Pinpoint the cell where the given text exists, returning its [x, y] midpoint coordinate. 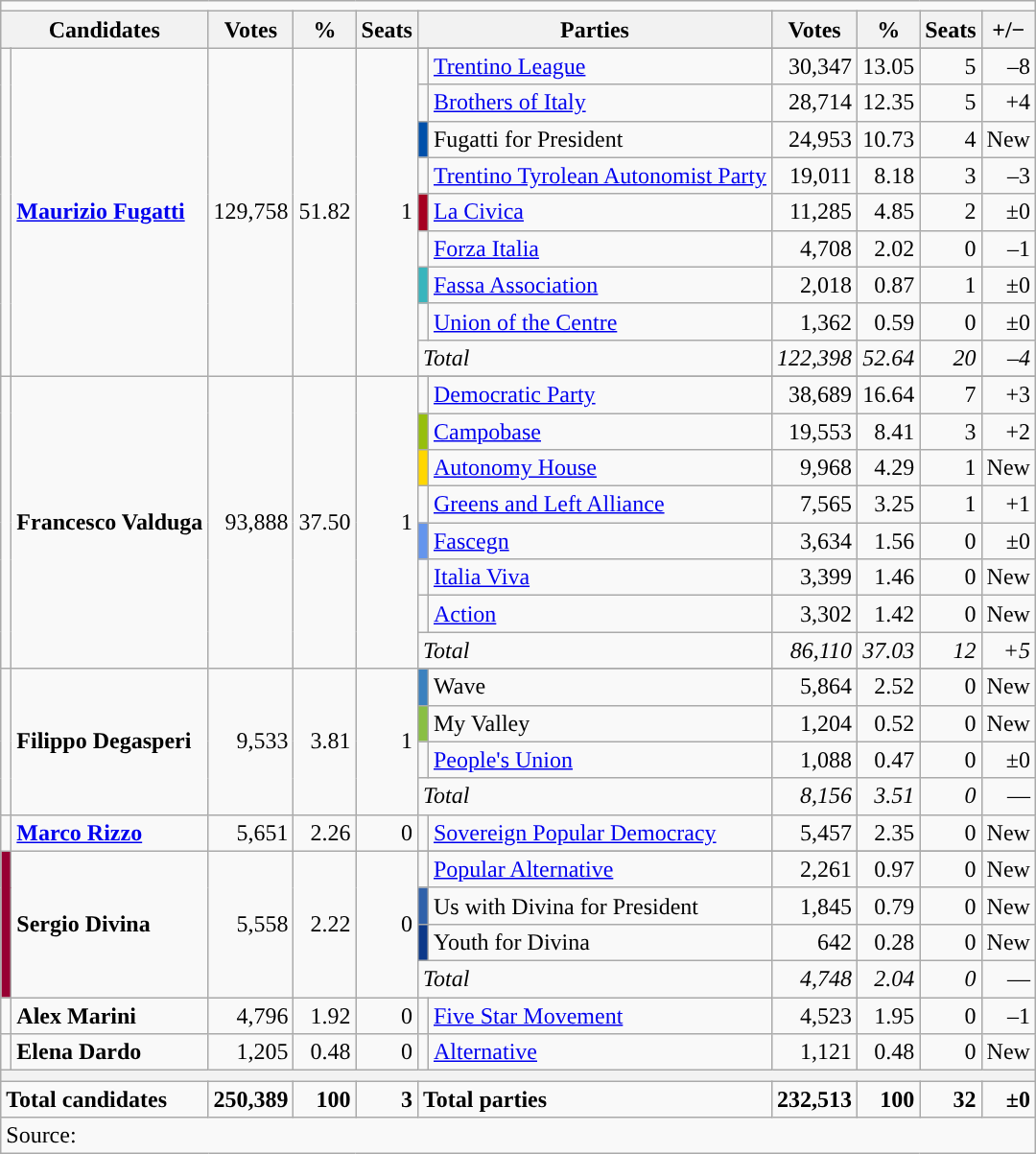
5,457 [815, 833]
8.18 [888, 176]
32 [951, 1099]
0.52 [888, 723]
51.82 [324, 213]
2 [951, 212]
Union of the Centre [600, 321]
1,121 [815, 1052]
7,565 [815, 505]
52.64 [888, 358]
0.28 [888, 942]
Elena Dardo [109, 1052]
4,523 [815, 1016]
Trentino Tyrolean Autonomist Party [600, 176]
+1 [1008, 505]
37.03 [888, 650]
Popular Alternative [600, 869]
Source: [518, 1136]
People's Union [600, 760]
0.87 [888, 285]
8,156 [815, 796]
3.81 [324, 742]
+3 [1008, 394]
86,110 [815, 650]
13.05 [888, 66]
Maurizio Fugatti [109, 213]
19,011 [815, 176]
–8 [1008, 66]
Wave [600, 687]
Us with Divina for President [600, 906]
Marco Rizzo [109, 833]
Action [600, 614]
232,513 [815, 1099]
1.56 [888, 541]
3,634 [815, 541]
2.52 [888, 687]
1,204 [815, 723]
1,362 [815, 321]
2,018 [815, 285]
7 [951, 394]
Parties [595, 30]
Candidates [105, 30]
Campobase [600, 431]
Francesco Valduga [109, 522]
Italia Viva [600, 577]
3.51 [888, 796]
Total parties [595, 1099]
+2 [1008, 431]
Greens and Left Alliance [600, 505]
Trentino League [600, 66]
2.35 [888, 833]
Fugatti for President [600, 139]
38,689 [815, 394]
+/− [1008, 30]
3,399 [815, 577]
19,553 [815, 431]
93,888 [251, 522]
12 [951, 650]
2,261 [815, 869]
4.29 [888, 468]
–3 [1008, 176]
16.64 [888, 394]
5,651 [251, 833]
1.92 [324, 1016]
1,205 [251, 1052]
642 [815, 942]
3.25 [888, 505]
2.04 [888, 978]
12.35 [888, 103]
Forza Italia [600, 248]
4,748 [815, 978]
Total candidates [105, 1099]
Autonomy House [600, 468]
Brothers of Italy [600, 103]
5,558 [251, 924]
Fassa Association [600, 285]
0.79 [888, 906]
20 [951, 358]
Youth for Divina [600, 942]
Five Star Movement [600, 1016]
Sergio Divina [109, 924]
La Civica [600, 212]
+4 [1008, 103]
1.46 [888, 577]
129,758 [251, 213]
1,088 [815, 760]
10.73 [888, 139]
5,864 [815, 687]
2.02 [888, 248]
Alternative [600, 1052]
28,714 [815, 103]
4,708 [815, 248]
24,953 [815, 139]
4.85 [888, 212]
Democratic Party [600, 394]
30,347 [815, 66]
1.95 [888, 1016]
My Valley [600, 723]
2.22 [324, 924]
–4 [1008, 358]
Filippo Degasperi [109, 742]
37.50 [324, 522]
0.47 [888, 760]
4,796 [251, 1016]
Alex Marini [109, 1016]
11,285 [815, 212]
3,302 [815, 614]
4 [951, 139]
122,398 [815, 358]
Fascegn [600, 541]
9,533 [251, 742]
250,389 [251, 1099]
9,968 [815, 468]
1,845 [815, 906]
+5 [1008, 650]
8.41 [888, 431]
0.97 [888, 869]
1.42 [888, 614]
0.59 [888, 321]
2.26 [324, 833]
Sovereign Popular Democracy [600, 833]
